Detect which cell encompasses the target text, then output its (x, y) center coordinate. 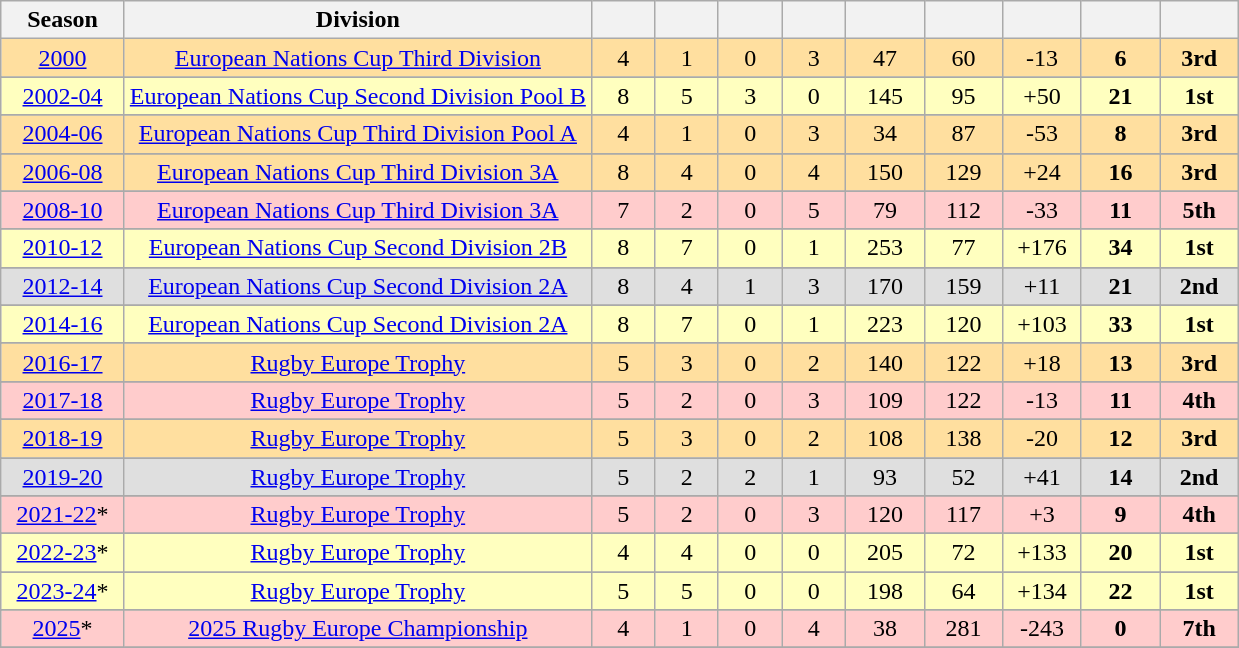
16 (1120, 172)
281 (964, 629)
150 (886, 172)
205 (886, 553)
2002-04 (63, 96)
Division (358, 20)
-33 (1042, 210)
2016-17 (63, 362)
+134 (1042, 591)
+41 (1042, 477)
95 (964, 96)
33 (1120, 324)
64 (964, 591)
198 (886, 591)
117 (964, 515)
129 (964, 172)
52 (964, 477)
European Nations Cup Second Division Pool B (358, 96)
+133 (1042, 553)
77 (964, 248)
108 (886, 438)
2021-22* (63, 515)
2019-20 (63, 477)
5th (1200, 210)
159 (964, 286)
140 (886, 362)
13 (1120, 362)
2012-14 (63, 286)
2025* (63, 629)
7th (1200, 629)
22 (1120, 591)
20 (1120, 553)
+103 (1042, 324)
2022-23* (63, 553)
2004-06 (63, 134)
93 (886, 477)
223 (886, 324)
+24 (1042, 172)
9 (1120, 515)
12 (1120, 438)
79 (886, 210)
2006-08 (63, 172)
2010-12 (63, 248)
+11 (1042, 286)
112 (964, 210)
109 (886, 400)
-20 (1042, 438)
+176 (1042, 248)
European Nations Cup Third Division (358, 58)
253 (886, 248)
-243 (1042, 629)
87 (964, 134)
38 (886, 629)
2023-24* (63, 591)
+50 (1042, 96)
+18 (1042, 362)
European Nations Cup Second Division 2B (358, 248)
2000 (63, 58)
2008-10 (63, 210)
2025 Rugby Europe Championship (358, 629)
2017-18 (63, 400)
2014-16 (63, 324)
6 (1120, 58)
2018-19 (63, 438)
Season (63, 20)
+3 (1042, 515)
60 (964, 58)
138 (964, 438)
72 (964, 553)
47 (886, 58)
170 (886, 286)
145 (886, 96)
-53 (1042, 134)
European Nations Cup Third Division Pool A (358, 134)
14 (1120, 477)
